Identify which cell holds the provided text, then report its (x, y) central coordinate. 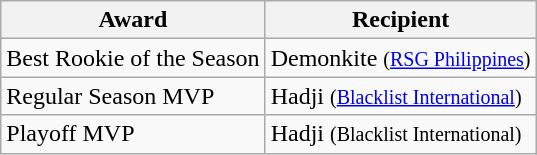
Playoff MVP (133, 134)
Best Rookie of the Season (133, 58)
Regular Season MVP (133, 96)
Award (133, 20)
Demonkite (RSG Philippines) (400, 58)
Recipient (400, 20)
